Determine the [x, y] coordinate at the center of the cell enclosing the given text.  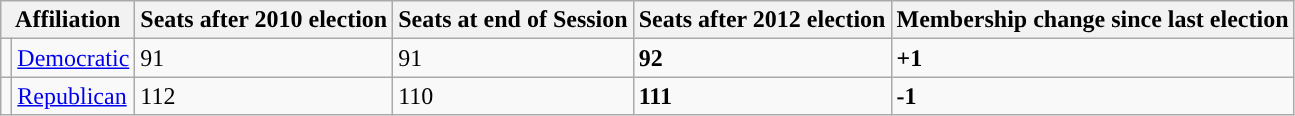
112 [264, 96]
+1 [1092, 58]
110 [513, 96]
Republican [74, 96]
-1 [1092, 96]
Affiliation [68, 20]
Seats at end of Session [513, 20]
Democratic [74, 58]
Seats after 2010 election [264, 20]
92 [762, 58]
Seats after 2012 election [762, 20]
111 [762, 96]
Membership change since last election [1092, 20]
